Detect which cell encompasses the target text, then output its (X, Y) center coordinate. 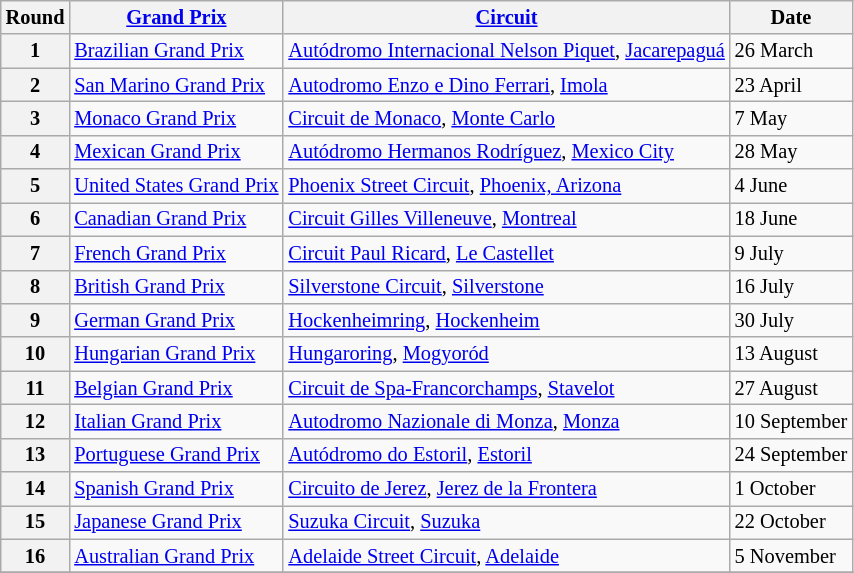
Spanish Grand Prix (176, 489)
5 November (791, 556)
Grand Prix (176, 17)
10 (36, 354)
Portuguese Grand Prix (176, 455)
Date (791, 17)
Autódromo Hermanos Rodríguez, Mexico City (506, 152)
7 (36, 253)
2 (36, 85)
4 June (791, 186)
13 August (791, 354)
Mexican Grand Prix (176, 152)
26 March (791, 51)
Japanese Grand Prix (176, 522)
Circuit Gilles Villeneuve, Montreal (506, 219)
German Grand Prix (176, 320)
13 (36, 455)
British Grand Prix (176, 287)
Round (36, 17)
7 May (791, 118)
Italian Grand Prix (176, 421)
4 (36, 152)
Autodromo Enzo e Dino Ferrari, Imola (506, 85)
11 (36, 388)
22 October (791, 522)
6 (36, 219)
Circuit Paul Ricard, Le Castellet (506, 253)
1 October (791, 489)
United States Grand Prix (176, 186)
Circuit (506, 17)
5 (36, 186)
Silverstone Circuit, Silverstone (506, 287)
Circuito de Jerez, Jerez de la Frontera (506, 489)
9 July (791, 253)
23 April (791, 85)
Hungarian Grand Prix (176, 354)
28 May (791, 152)
24 September (791, 455)
10 September (791, 421)
14 (36, 489)
Canadian Grand Prix (176, 219)
Autódromo Internacional Nelson Piquet, Jacarepaguá (506, 51)
Belgian Grand Prix (176, 388)
12 (36, 421)
Australian Grand Prix (176, 556)
San Marino Grand Prix (176, 85)
Autodromo Nazionale di Monza, Monza (506, 421)
8 (36, 287)
Phoenix Street Circuit, Phoenix, Arizona (506, 186)
Monaco Grand Prix (176, 118)
18 June (791, 219)
Adelaide Street Circuit, Adelaide (506, 556)
Brazilian Grand Prix (176, 51)
Hockenheimring, Hockenheim (506, 320)
15 (36, 522)
16 (36, 556)
1 (36, 51)
30 July (791, 320)
Hungaroring, Mogyoród (506, 354)
Circuit de Monaco, Monte Carlo (506, 118)
3 (36, 118)
9 (36, 320)
French Grand Prix (176, 253)
Suzuka Circuit, Suzuka (506, 522)
16 July (791, 287)
27 August (791, 388)
Circuit de Spa-Francorchamps, Stavelot (506, 388)
Autódromo do Estoril, Estoril (506, 455)
